Output the (x, y) coordinate of the center of the cell containing the given text.  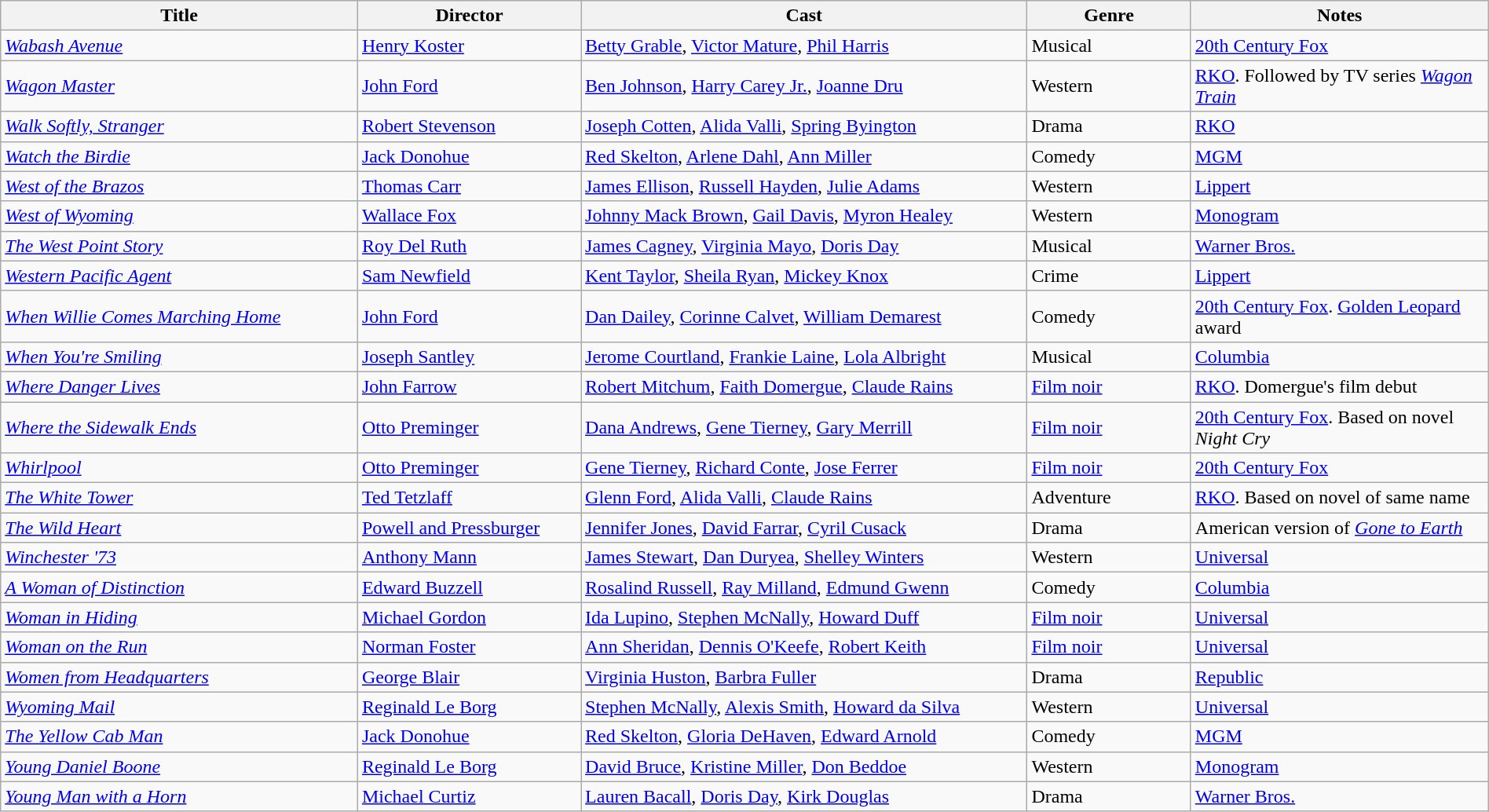
Notes (1340, 16)
James Stewart, Dan Duryea, Shelley Winters (804, 558)
A Woman of Distinction (179, 587)
George Blair (469, 677)
Norman Foster (469, 647)
Stephen McNally, Alexis Smith, Howard da Silva (804, 707)
Gene Tierney, Richard Conte, Jose Ferrer (804, 468)
Virginia Huston, Barbra Fuller (804, 677)
The Yellow Cab Man (179, 737)
West of the Brazos (179, 186)
Whirlpool (179, 468)
Where the Sidewalk Ends (179, 427)
When You're Smiling (179, 357)
Wallace Fox (469, 216)
James Ellison, Russell Hayden, Julie Adams (804, 186)
Ann Sheridan, Dennis O'Keefe, Robert Keith (804, 647)
Rosalind Russell, Ray Milland, Edmund Gwenn (804, 587)
Powell and Pressburger (469, 528)
Where Danger Lives (179, 386)
Wagon Master (179, 86)
RKO. Based on novel of same name (1340, 498)
Genre (1109, 16)
Thomas Carr (469, 186)
Sam Newfield (469, 276)
Wyoming Mail (179, 707)
Johnny Mack Brown, Gail Davis, Myron Healey (804, 216)
Woman in Hiding (179, 617)
Anthony Mann (469, 558)
David Bruce, Kristine Miller, Don Beddoe (804, 766)
Robert Mitchum, Faith Domergue, Claude Rains (804, 386)
Western Pacific Agent (179, 276)
RKO (1340, 126)
Red Skelton, Arlene Dahl, Ann Miller (804, 156)
Crime (1109, 276)
Dan Dailey, Corinne Calvet, William Demarest (804, 316)
Edward Buzzell (469, 587)
Ted Tetzlaff (469, 498)
When Willie Comes Marching Home (179, 316)
Watch the Birdie (179, 156)
Wabash Avenue (179, 46)
The West Point Story (179, 246)
Republic (1340, 677)
Women from Headquarters (179, 677)
Glenn Ford, Alida Valli, Claude Rains (804, 498)
Lauren Bacall, Doris Day, Kirk Douglas (804, 796)
Ben Johnson, Harry Carey Jr., Joanne Dru (804, 86)
Roy Del Ruth (469, 246)
Joseph Cotten, Alida Valli, Spring Byington (804, 126)
Cast (804, 16)
Title (179, 16)
Dana Andrews, Gene Tierney, Gary Merrill (804, 427)
James Cagney, Virginia Mayo, Doris Day (804, 246)
West of Wyoming (179, 216)
Winchester '73 (179, 558)
Young Daniel Boone (179, 766)
Henry Koster (469, 46)
Jerome Courtland, Frankie Laine, Lola Albright (804, 357)
Adventure (1109, 498)
Young Man with a Horn (179, 796)
The Wild Heart (179, 528)
The White Tower (179, 498)
RKO. Domergue's film debut (1340, 386)
Red Skelton, Gloria DeHaven, Edward Arnold (804, 737)
RKO. Followed by TV series Wagon Train (1340, 86)
Betty Grable, Victor Mature, Phil Harris (804, 46)
Michael Gordon (469, 617)
Michael Curtiz (469, 796)
Robert Stevenson (469, 126)
20th Century Fox. Based on novel Night Cry (1340, 427)
Joseph Santley (469, 357)
Woman on the Run (179, 647)
Kent Taylor, Sheila Ryan, Mickey Knox (804, 276)
Jennifer Jones, David Farrar, Cyril Cusack (804, 528)
American version of Gone to Earth (1340, 528)
20th Century Fox. Golden Leopard award (1340, 316)
Walk Softly, Stranger (179, 126)
Ida Lupino, Stephen McNally, Howard Duff (804, 617)
Director (469, 16)
John Farrow (469, 386)
